Locate the cell with the specified text and output its [x, y] center coordinate. 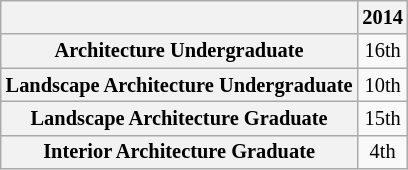
Interior Architecture Graduate [180, 152]
Landscape Architecture Undergraduate [180, 85]
10th [382, 85]
15th [382, 119]
16th [382, 51]
Architecture Undergraduate [180, 51]
Landscape Architecture Graduate [180, 119]
4th [382, 152]
2014 [382, 18]
